Provide the (X, Y) coordinate of the cell's center where the given text is located.  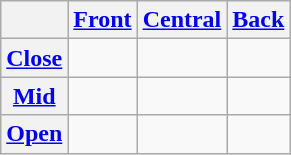
Front (102, 20)
Back (258, 20)
Mid (34, 96)
Open (34, 134)
Central (182, 20)
Close (34, 58)
